Locate the cell with the specified text and output its (X, Y) center coordinate. 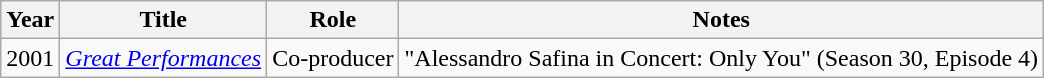
Title (164, 20)
Role (333, 20)
Year (30, 20)
"Alessandro Safina in Concert: Only You" (Season 30, Episode 4) (722, 58)
Co-producer (333, 58)
Notes (722, 20)
Great Performances (164, 58)
2001 (30, 58)
